Locate the cell with the specified text and output its (X, Y) center coordinate. 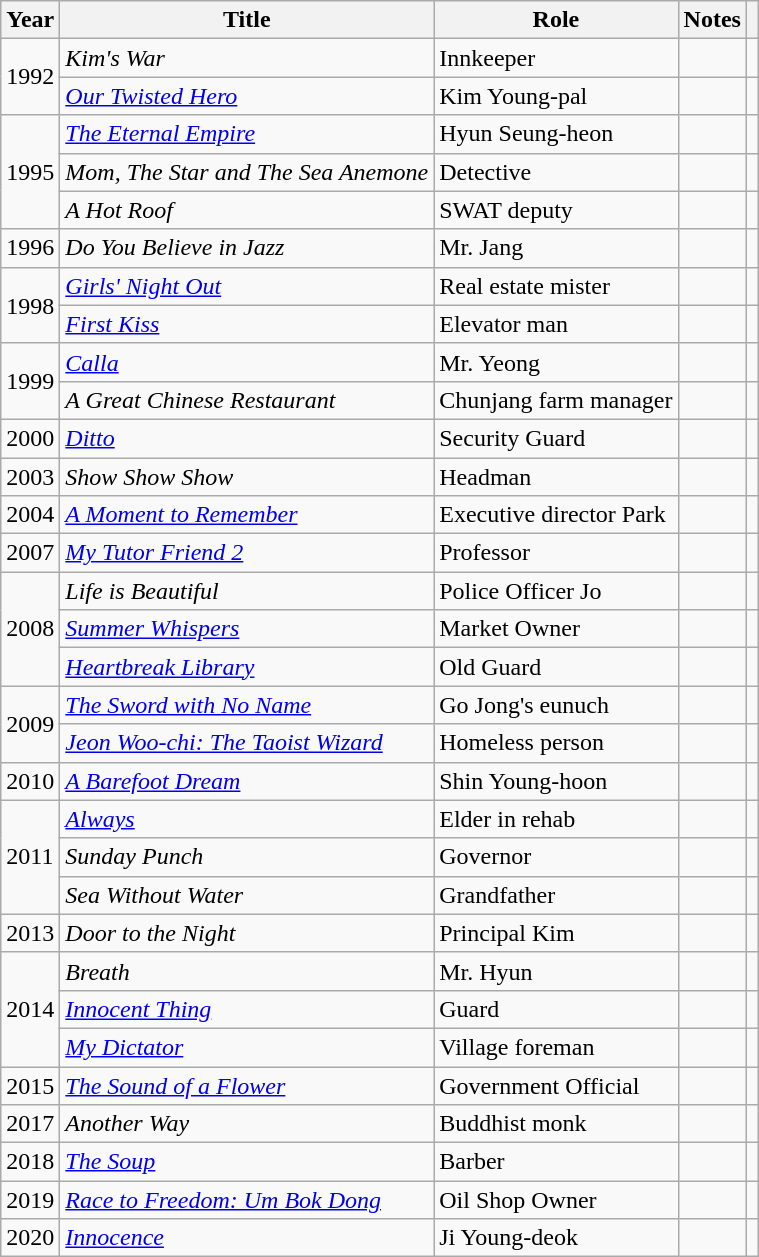
Jeon Woo-chi: The Taoist Wizard (247, 743)
Door to the Night (247, 933)
Buddhist monk (556, 1124)
SWAT deputy (556, 210)
Summer Whispers (247, 629)
2003 (30, 477)
Market Owner (556, 629)
The Sword with No Name (247, 705)
Chunjang farm manager (556, 400)
Hyun Seung-heon (556, 134)
The Soup (247, 1162)
Year (30, 20)
Police Officer Jo (556, 591)
A Barefoot Dream (247, 781)
2019 (30, 1200)
2000 (30, 438)
A Great Chinese Restaurant (247, 400)
Race to Freedom: Um Bok Dong (247, 1200)
Heartbreak Library (247, 667)
Mr. Yeong (556, 362)
Girls' Night Out (247, 286)
Show Show Show (247, 477)
A Hot Roof (247, 210)
Mom, The Star and The Sea Anemone (247, 172)
Elder in rehab (556, 819)
Ji Young-deok (556, 1238)
2020 (30, 1238)
Innkeeper (556, 58)
2009 (30, 724)
Do You Believe in Jazz (247, 248)
A Moment to Remember (247, 515)
The Sound of a Flower (247, 1085)
Headman (556, 477)
Village foreman (556, 1047)
Our Twisted Hero (247, 96)
Elevator man (556, 324)
Shin Young-hoon (556, 781)
My Dictator (247, 1047)
The Eternal Empire (247, 134)
Barber (556, 1162)
2018 (30, 1162)
Real estate mister (556, 286)
Go Jong's eunuch (556, 705)
Mr. Hyun (556, 971)
Ditto (247, 438)
Oil Shop Owner (556, 1200)
Life is Beautiful (247, 591)
Principal Kim (556, 933)
Detective (556, 172)
2004 (30, 515)
2007 (30, 553)
Innocent Thing (247, 1009)
Guard (556, 1009)
2013 (30, 933)
Title (247, 20)
Executive director Park (556, 515)
2017 (30, 1124)
Government Official (556, 1085)
1995 (30, 172)
Old Guard (556, 667)
2014 (30, 1009)
1996 (30, 248)
Breath (247, 971)
2008 (30, 629)
Calla (247, 362)
Security Guard (556, 438)
Kim's War (247, 58)
1992 (30, 77)
2015 (30, 1085)
Role (556, 20)
Homeless person (556, 743)
Governor (556, 857)
1998 (30, 305)
Grandfather (556, 895)
Sea Without Water (247, 895)
2011 (30, 857)
Notes (712, 20)
Mr. Jang (556, 248)
1999 (30, 381)
2010 (30, 781)
Sunday Punch (247, 857)
Another Way (247, 1124)
Kim Young-pal (556, 96)
Professor (556, 553)
Always (247, 819)
My Tutor Friend 2 (247, 553)
Innocence (247, 1238)
First Kiss (247, 324)
